Identify which cell holds the provided text, then report its (x, y) central coordinate. 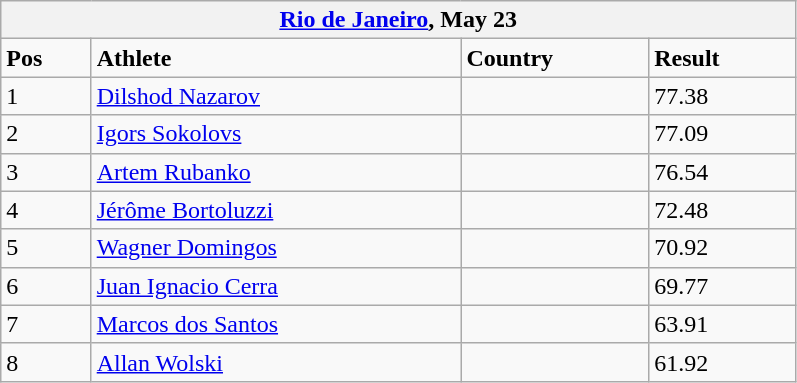
8 (46, 362)
Allan Wolski (276, 362)
3 (46, 172)
Country (555, 58)
5 (46, 248)
Juan Ignacio Cerra (276, 286)
Wagner Domingos (276, 248)
Igors Sokolovs (276, 134)
77.38 (722, 96)
4 (46, 210)
1 (46, 96)
Athlete (276, 58)
Dilshod Nazarov (276, 96)
72.48 (722, 210)
2 (46, 134)
69.77 (722, 286)
70.92 (722, 248)
Result (722, 58)
6 (46, 286)
76.54 (722, 172)
Marcos dos Santos (276, 324)
Jérôme Bortoluzzi (276, 210)
77.09 (722, 134)
Artem Rubanko (276, 172)
63.91 (722, 324)
Pos (46, 58)
7 (46, 324)
Rio de Janeiro, May 23 (398, 20)
61.92 (722, 362)
